Return the [x, y] coordinate for the center point of the cell that contains the specified text.  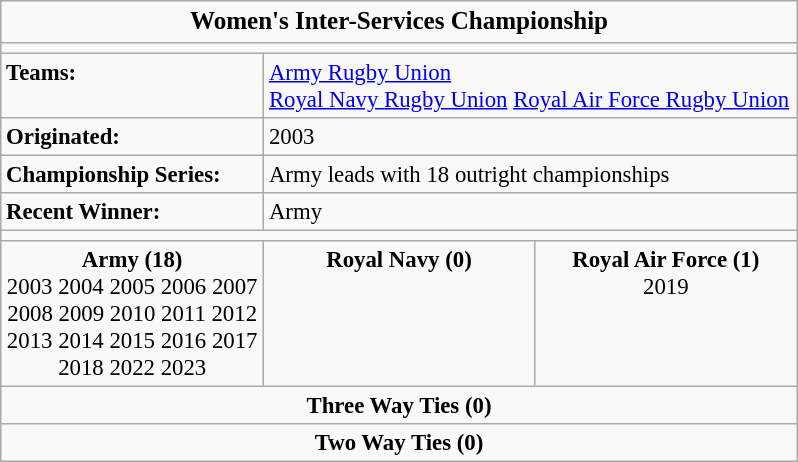
Championship Series: [132, 174]
Two Way Ties (0) [399, 443]
Army leads with 18 outright championships [531, 174]
Royal Navy (0) [400, 314]
Royal Air Force (1)2019 [666, 314]
Army [531, 212]
Teams: [132, 86]
2003 [531, 137]
Army (18)2003 2004 2005 2006 2007 2008 2009 2010 2011 2012 2013 2014 2015 2016 2017 2018 2022 2023 [132, 314]
Recent Winner: [132, 212]
Originated: [132, 137]
Women's Inter-Services Championship [399, 22]
Three Way Ties (0) [399, 406]
Army Rugby UnionRoyal Navy Rugby Union Royal Air Force Rugby Union [531, 86]
